Locate the cell with the specified text and output its (X, Y) center coordinate. 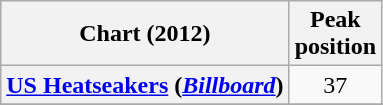
Chart (2012) (145, 34)
Peakposition (335, 34)
US Heatseakers (Billboard) (145, 85)
37 (335, 85)
